Find where the given text appears and provide that cell's center as [X, Y] coordinate. 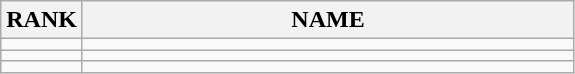
NAME [328, 20]
RANK [42, 20]
